Extract the (X, Y) coordinate from the center of the cell holding the provided text.  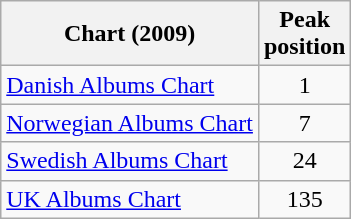
Danish Albums Chart (130, 85)
Swedish Albums Chart (130, 161)
24 (304, 161)
UK Albums Chart (130, 199)
Norwegian Albums Chart (130, 123)
1 (304, 85)
Chart (2009) (130, 34)
135 (304, 199)
Peakposition (304, 34)
7 (304, 123)
